Return [X, Y] of the center of cell containing provided text 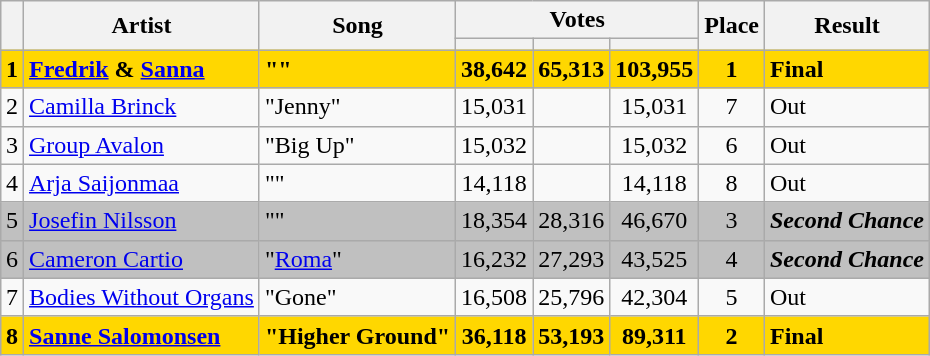
Group Avalon [142, 145]
42,304 [654, 297]
Camilla Brinck [142, 107]
18,354 [494, 221]
89,311 [654, 335]
46,670 [654, 221]
103,955 [654, 69]
"Roma" [357, 259]
38,642 [494, 69]
Cameron Cartio [142, 259]
43,525 [654, 259]
65,313 [572, 69]
25,796 [572, 297]
16,508 [494, 297]
28,316 [572, 221]
Sanne Salomonsen [142, 335]
16,232 [494, 259]
Result [846, 26]
Place [732, 26]
"Jenny" [357, 107]
"Big Up" [357, 145]
53,193 [572, 335]
Fredrik & Sanna [142, 69]
"Higher Ground" [357, 335]
Artist [142, 26]
Arja Saijonmaa [142, 183]
"Gone" [357, 297]
Josefin Nilsson [142, 221]
Song [357, 26]
36,118 [494, 335]
Votes [578, 20]
Bodies Without Organs [142, 297]
27,293 [572, 259]
